Return the [X, Y] coordinate for the center point of the cell that contains the specified text.  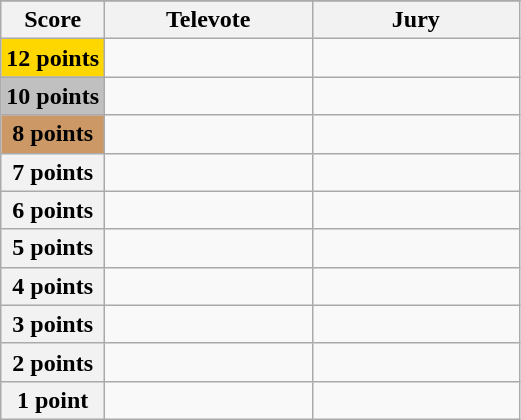
3 points [53, 324]
8 points [53, 134]
Jury [416, 20]
2 points [53, 362]
12 points [53, 58]
10 points [53, 96]
6 points [53, 210]
Score [53, 20]
1 point [53, 400]
Televote [209, 20]
7 points [53, 172]
4 points [53, 286]
5 points [53, 248]
